Pinpoint the cell where the given text exists, returning its [x, y] midpoint coordinate. 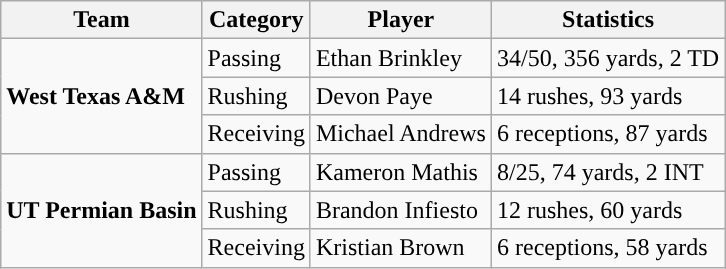
Devon Paye [400, 96]
Team [102, 20]
Statistics [608, 20]
West Texas A&M [102, 96]
UT Permian Basin [102, 210]
14 rushes, 93 yards [608, 96]
Brandon Infiesto [400, 210]
34/50, 356 yards, 2 TD [608, 58]
Kristian Brown [400, 248]
8/25, 74 yards, 2 INT [608, 172]
Player [400, 20]
12 rushes, 60 yards [608, 210]
6 receptions, 58 yards [608, 248]
6 receptions, 87 yards [608, 134]
Ethan Brinkley [400, 58]
Category [256, 20]
Michael Andrews [400, 134]
Kameron Mathis [400, 172]
